For the text-containing cell, return its midpoint in (x, y) coordinate format. 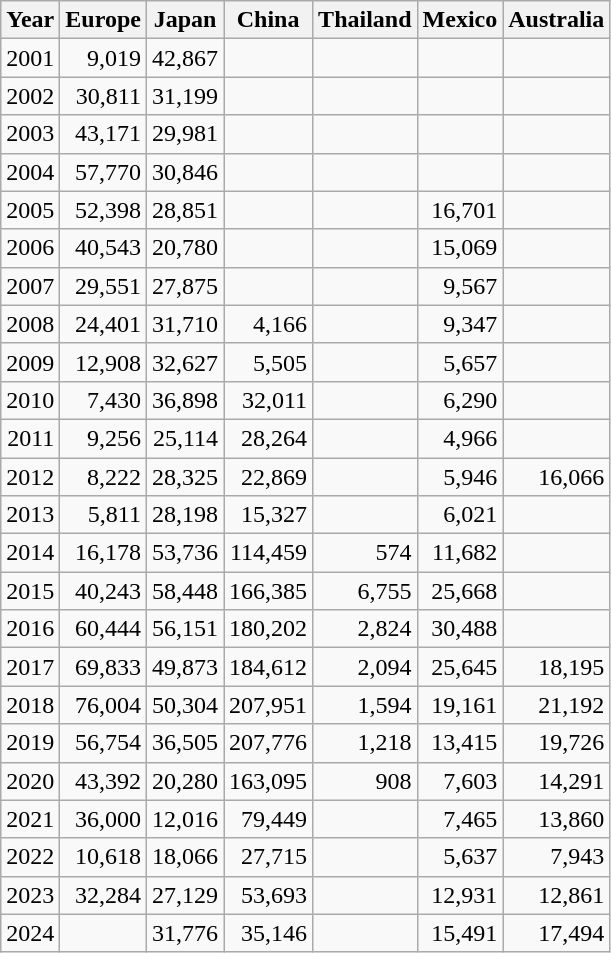
16,066 (556, 477)
57,770 (104, 172)
2006 (30, 248)
43,171 (104, 134)
7,430 (104, 400)
13,415 (460, 743)
76,004 (104, 705)
36,898 (184, 400)
28,264 (268, 438)
16,701 (460, 210)
2002 (30, 96)
28,851 (184, 210)
25,114 (184, 438)
Mexico (460, 20)
2017 (30, 667)
Japan (184, 20)
9,567 (460, 286)
2013 (30, 515)
43,392 (104, 781)
2020 (30, 781)
10,618 (104, 857)
20,280 (184, 781)
166,385 (268, 591)
2019 (30, 743)
163,095 (268, 781)
9,347 (460, 324)
40,243 (104, 591)
30,811 (104, 96)
31,199 (184, 96)
17,494 (556, 933)
2,824 (365, 629)
China (268, 20)
2005 (30, 210)
2024 (30, 933)
5,811 (104, 515)
12,016 (184, 819)
13,860 (556, 819)
12,861 (556, 895)
58,448 (184, 591)
29,551 (104, 286)
Year (30, 20)
42,867 (184, 58)
6,755 (365, 591)
Thailand (365, 20)
Australia (556, 20)
2021 (30, 819)
4,166 (268, 324)
19,726 (556, 743)
69,833 (104, 667)
6,290 (460, 400)
15,491 (460, 933)
31,710 (184, 324)
60,444 (104, 629)
25,668 (460, 591)
18,066 (184, 857)
56,151 (184, 629)
32,011 (268, 400)
12,931 (460, 895)
5,505 (268, 362)
2018 (30, 705)
30,846 (184, 172)
15,327 (268, 515)
27,715 (268, 857)
7,465 (460, 819)
5,946 (460, 477)
30,488 (460, 629)
53,736 (184, 553)
28,198 (184, 515)
19,161 (460, 705)
24,401 (104, 324)
12,908 (104, 362)
207,951 (268, 705)
32,284 (104, 895)
574 (365, 553)
29,981 (184, 134)
36,505 (184, 743)
2022 (30, 857)
5,657 (460, 362)
79,449 (268, 819)
7,603 (460, 781)
49,873 (184, 667)
40,543 (104, 248)
15,069 (460, 248)
2001 (30, 58)
2011 (30, 438)
2023 (30, 895)
31,776 (184, 933)
2012 (30, 477)
21,192 (556, 705)
9,256 (104, 438)
53,693 (268, 895)
14,291 (556, 781)
2008 (30, 324)
207,776 (268, 743)
Europe (104, 20)
22,869 (268, 477)
50,304 (184, 705)
18,195 (556, 667)
25,645 (460, 667)
184,612 (268, 667)
2003 (30, 134)
2009 (30, 362)
32,627 (184, 362)
2010 (30, 400)
28,325 (184, 477)
908 (365, 781)
36,000 (104, 819)
180,202 (268, 629)
2015 (30, 591)
2,094 (365, 667)
2007 (30, 286)
5,637 (460, 857)
20,780 (184, 248)
11,682 (460, 553)
27,129 (184, 895)
114,459 (268, 553)
16,178 (104, 553)
9,019 (104, 58)
35,146 (268, 933)
2016 (30, 629)
2004 (30, 172)
8,222 (104, 477)
56,754 (104, 743)
7,943 (556, 857)
52,398 (104, 210)
1,594 (365, 705)
6,021 (460, 515)
27,875 (184, 286)
4,966 (460, 438)
1,218 (365, 743)
2014 (30, 553)
